Extract the [x, y] coordinate from the center of the cell holding the provided text.  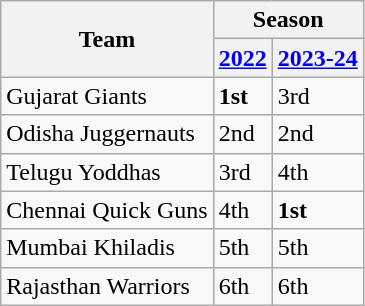
Season [288, 20]
Gujarat Giants [107, 96]
Odisha Juggernauts [107, 134]
Rajasthan Warriors [107, 286]
2022 [242, 58]
Chennai Quick Guns [107, 210]
Mumbai Khiladis [107, 248]
2023-24 [318, 58]
Telugu Yoddhas [107, 172]
Team [107, 39]
